Provide the (x, y) coordinate of the cell's center where the given text is located.  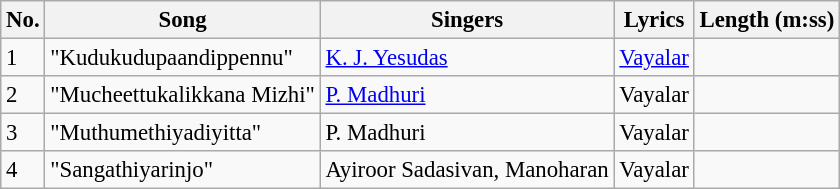
"Kudukudupaandippennu" (182, 58)
4 (23, 170)
Singers (467, 20)
"Sangathiyarinjo" (182, 170)
1 (23, 58)
Song (182, 20)
Ayiroor Sadasivan, Manoharan (467, 170)
"Muthumethiyadiyitta" (182, 133)
"Mucheettukalikkana Mizhi" (182, 95)
No. (23, 20)
3 (23, 133)
K. J. Yesudas (467, 58)
Length (m:ss) (766, 20)
Lyrics (654, 20)
2 (23, 95)
